Detect which cell encompasses the target text, then output its [x, y] center coordinate. 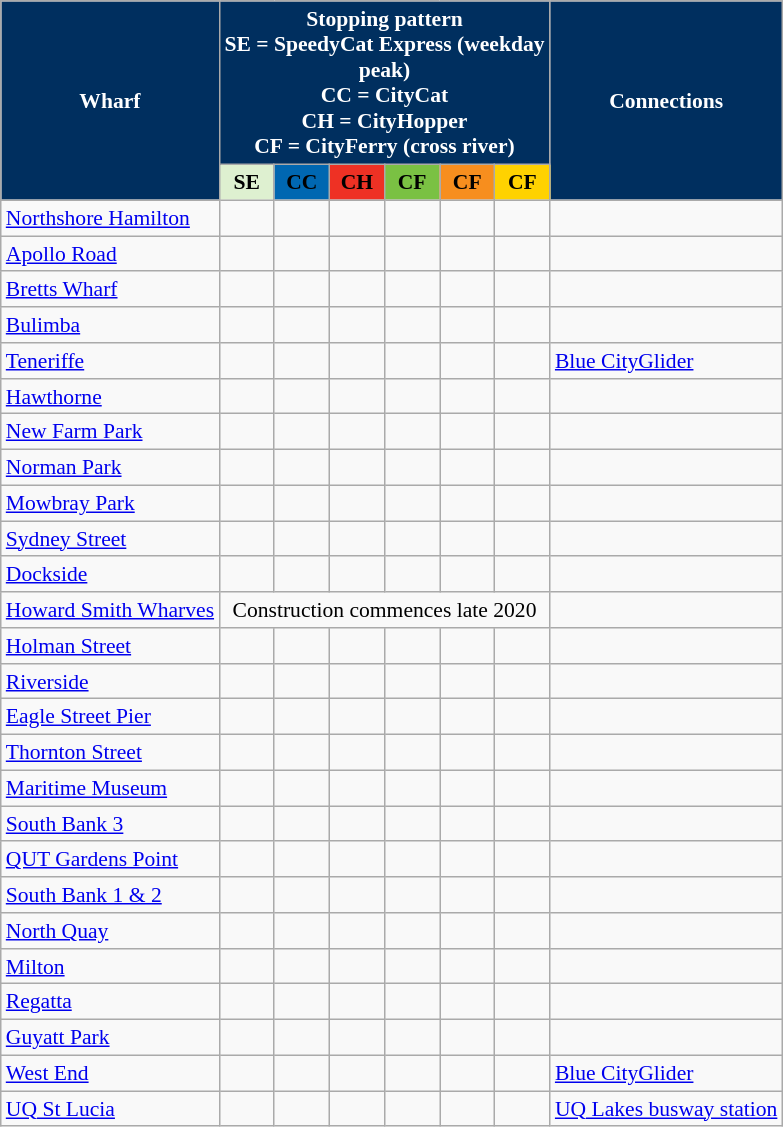
Thornton Street [110, 752]
South Bank 3 [110, 824]
South Bank 1 & 2 [110, 895]
Guyatt Park [110, 1037]
Holman Street [110, 646]
Wharf [110, 100]
Riverside [110, 681]
SE [246, 182]
Howard Smith Wharves [110, 610]
Mowbray Park [110, 503]
Stopping patternSE = SpeedyCat Express (weekday peak)CC = CityCatCH = CityHopperCF = CityFerry (cross river) [384, 82]
QUT Gardens Point [110, 859]
Hawthorne [110, 396]
Norman Park [110, 467]
UQ Lakes busway station [666, 1109]
Regatta [110, 1002]
Apollo Road [110, 254]
Milton [110, 966]
CH [356, 182]
UQ St Lucia [110, 1109]
Sydney Street [110, 539]
Eagle Street Pier [110, 717]
CC [302, 182]
Teneriffe [110, 361]
Bulimba [110, 325]
North Quay [110, 931]
West End [110, 1073]
Northshore Hamilton [110, 218]
Construction commences late 2020 [384, 610]
Bretts Wharf [110, 289]
Connections [666, 100]
Dockside [110, 574]
New Farm Park [110, 432]
Maritime Museum [110, 788]
